Detect which cell encompasses the target text, then output its [X, Y] center coordinate. 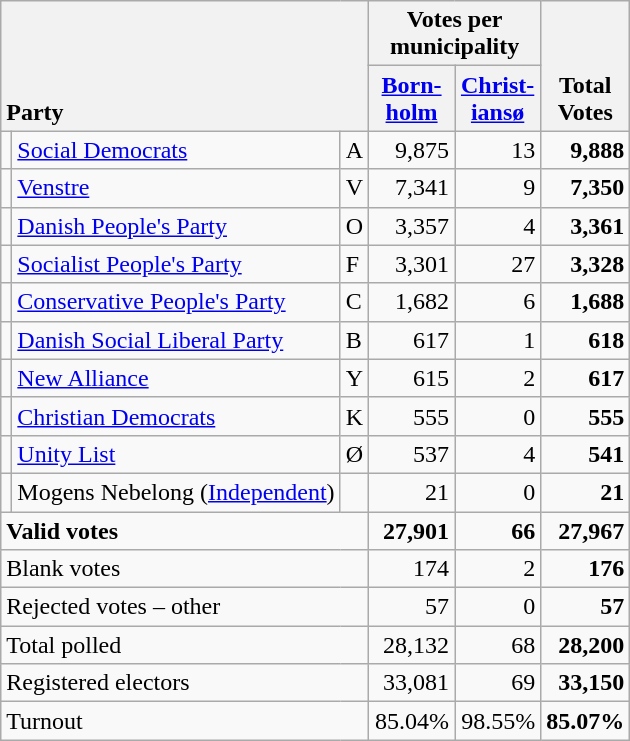
174 [412, 569]
176 [586, 569]
9,875 [412, 150]
3,328 [586, 264]
Socialist People's Party [176, 264]
9,888 [586, 150]
Rejected votes – other [185, 607]
Danish People's Party [176, 226]
7,341 [412, 188]
O [354, 226]
Valid votes [185, 531]
Venstre [176, 188]
1,688 [586, 302]
Turnout [185, 721]
3,361 [586, 226]
F [354, 264]
Conservative People's Party [176, 302]
1 [498, 340]
66 [498, 531]
27,967 [586, 531]
Mogens Nebelong (Independent) [176, 492]
85.04% [412, 721]
27,901 [412, 531]
85.07% [586, 721]
New Alliance [176, 378]
6 [498, 302]
Christ- iansø [498, 98]
Unity List [176, 454]
Born- holm [412, 98]
537 [412, 454]
28,200 [586, 645]
33,150 [586, 683]
9 [498, 188]
69 [498, 683]
V [354, 188]
Social Democrats [176, 150]
541 [586, 454]
615 [412, 378]
28,132 [412, 645]
B [354, 340]
Party [185, 66]
Votes per municipality [455, 34]
13 [498, 150]
Registered electors [185, 683]
Christian Democrats [176, 416]
618 [586, 340]
K [354, 416]
1,682 [412, 302]
3,301 [412, 264]
Y [354, 378]
Blank votes [185, 569]
Total polled [185, 645]
3,357 [412, 226]
7,350 [586, 188]
Total Votes [586, 66]
33,081 [412, 683]
Ø [354, 454]
A [354, 150]
68 [498, 645]
98.55% [498, 721]
27 [498, 264]
Danish Social Liberal Party [176, 340]
C [354, 302]
